Search for the cell housing the specified text and yield its [x, y] center coordinate. 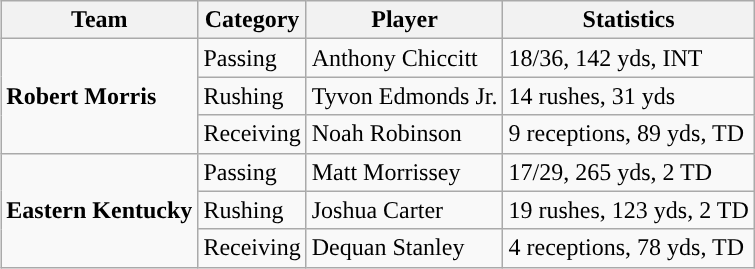
17/29, 265 yds, 2 TD [628, 172]
Robert Morris [100, 96]
9 receptions, 89 yds, TD [628, 134]
4 receptions, 78 yds, TD [628, 248]
Tyvon Edmonds Jr. [404, 96]
Category [252, 20]
Team [100, 20]
Dequan Stanley [404, 248]
19 rushes, 123 yds, 2 TD [628, 210]
Matt Morrissey [404, 172]
Player [404, 20]
Statistics [628, 20]
Eastern Kentucky [100, 210]
18/36, 142 yds, INT [628, 58]
Noah Robinson [404, 134]
Anthony Chiccitt [404, 58]
Joshua Carter [404, 210]
14 rushes, 31 yds [628, 96]
